Find where the given text appears and provide that cell's center as (X, Y) coordinate. 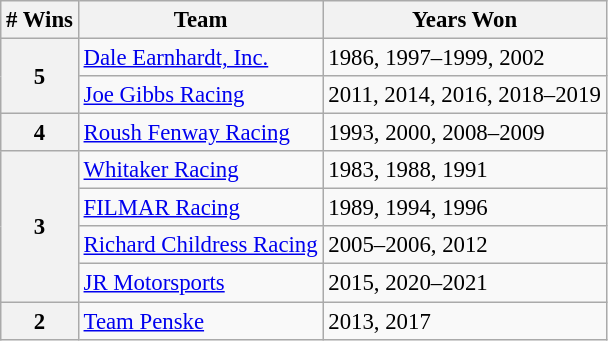
# Wins (40, 20)
1983, 1988, 1991 (464, 170)
Years Won (464, 20)
1993, 2000, 2008–2009 (464, 133)
Richard Childress Racing (200, 245)
4 (40, 133)
3 (40, 226)
Roush Fenway Racing (200, 133)
5 (40, 76)
Whitaker Racing (200, 170)
2013, 2017 (464, 321)
FILMAR Racing (200, 208)
Team (200, 20)
2015, 2020–2021 (464, 283)
2 (40, 321)
1989, 1994, 1996 (464, 208)
JR Motorsports (200, 283)
1986, 1997–1999, 2002 (464, 58)
Team Penske (200, 321)
Dale Earnhardt, Inc. (200, 58)
2011, 2014, 2016, 2018–2019 (464, 95)
Joe Gibbs Racing (200, 95)
2005–2006, 2012 (464, 245)
